Return [X, Y] of the center of cell containing provided text 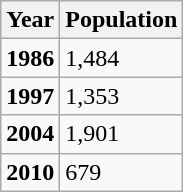
1986 [30, 58]
1,353 [122, 96]
Population [122, 20]
1,484 [122, 58]
679 [122, 172]
1,901 [122, 134]
Year [30, 20]
2004 [30, 134]
1997 [30, 96]
2010 [30, 172]
